Find where the given text appears and provide that cell's center as [x, y] coordinate. 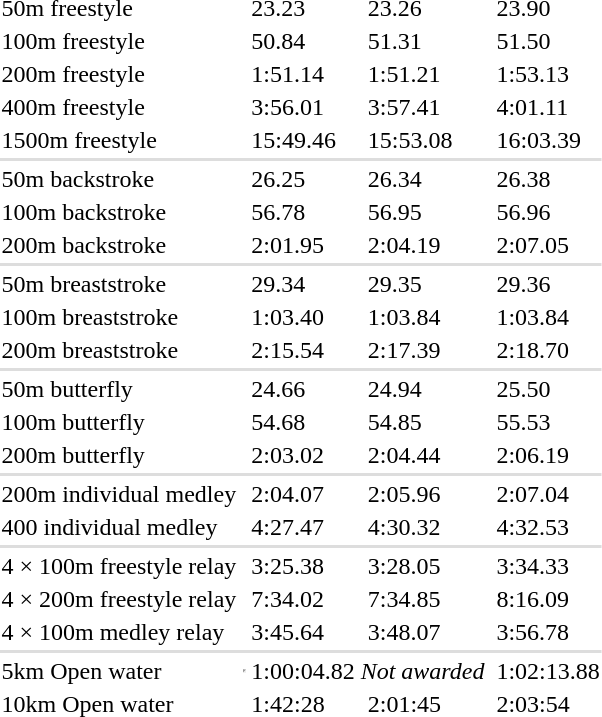
24.66 [303, 389]
29.34 [303, 284]
50m backstroke [119, 179]
16:03.39 [548, 140]
100m freestyle [119, 41]
4:01.11 [548, 107]
400m freestyle [119, 107]
2:07.04 [548, 494]
2:17.39 [426, 350]
54.68 [303, 422]
200m butterfly [119, 455]
51.50 [548, 41]
4 × 100m medley relay [119, 632]
2:04.44 [426, 455]
3:48.07 [426, 632]
2:05.96 [426, 494]
2:06.19 [548, 455]
1:02:13.88 [548, 671]
50m breaststroke [119, 284]
1:00:04.82 [303, 671]
2:04.07 [303, 494]
2:15.54 [303, 350]
200m freestyle [119, 74]
5km Open water [119, 671]
3:28.05 [426, 566]
56.96 [548, 212]
400 individual medley [119, 527]
1:53.13 [548, 74]
54.85 [426, 422]
29.35 [426, 284]
50m butterfly [119, 389]
3:56.01 [303, 107]
1500m freestyle [119, 140]
4 × 100m freestyle relay [119, 566]
1:51.14 [303, 74]
4 × 200m freestyle relay [119, 599]
1:03.40 [303, 317]
15:49.46 [303, 140]
1:51.21 [426, 74]
26.25 [303, 179]
4:30.32 [426, 527]
24.94 [426, 389]
2:01.95 [303, 245]
29.36 [548, 284]
56.78 [303, 212]
Not awarded [422, 671]
56.95 [426, 212]
3:34.33 [548, 566]
2:03.02 [303, 455]
15:53.08 [426, 140]
100m backstroke [119, 212]
4:32.53 [548, 527]
200m breaststroke [119, 350]
100m breaststroke [119, 317]
100m butterfly [119, 422]
200m individual medley [119, 494]
3:57.41 [426, 107]
200m backstroke [119, 245]
50.84 [303, 41]
26.38 [548, 179]
26.34 [426, 179]
7:34.85 [426, 599]
3:25.38 [303, 566]
2:04.19 [426, 245]
3:56.78 [548, 632]
8:16.09 [548, 599]
55.53 [548, 422]
25.50 [548, 389]
51.31 [426, 41]
2:07.05 [548, 245]
4:27.47 [303, 527]
2:18.70 [548, 350]
7:34.02 [303, 599]
3:45.64 [303, 632]
